Identify which cell holds the provided text, then report its (X, Y) central coordinate. 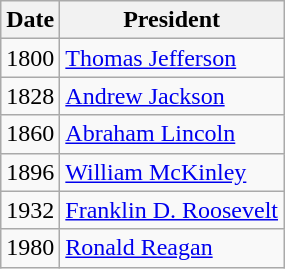
William McKinley (172, 172)
Franklin D. Roosevelt (172, 210)
President (172, 20)
1932 (30, 210)
Date (30, 20)
1896 (30, 172)
Ronald Reagan (172, 248)
1828 (30, 96)
1800 (30, 58)
1860 (30, 134)
1980 (30, 248)
Thomas Jefferson (172, 58)
Andrew Jackson (172, 96)
Abraham Lincoln (172, 134)
